Output the [X, Y] coordinate of the center of the cell containing the given text.  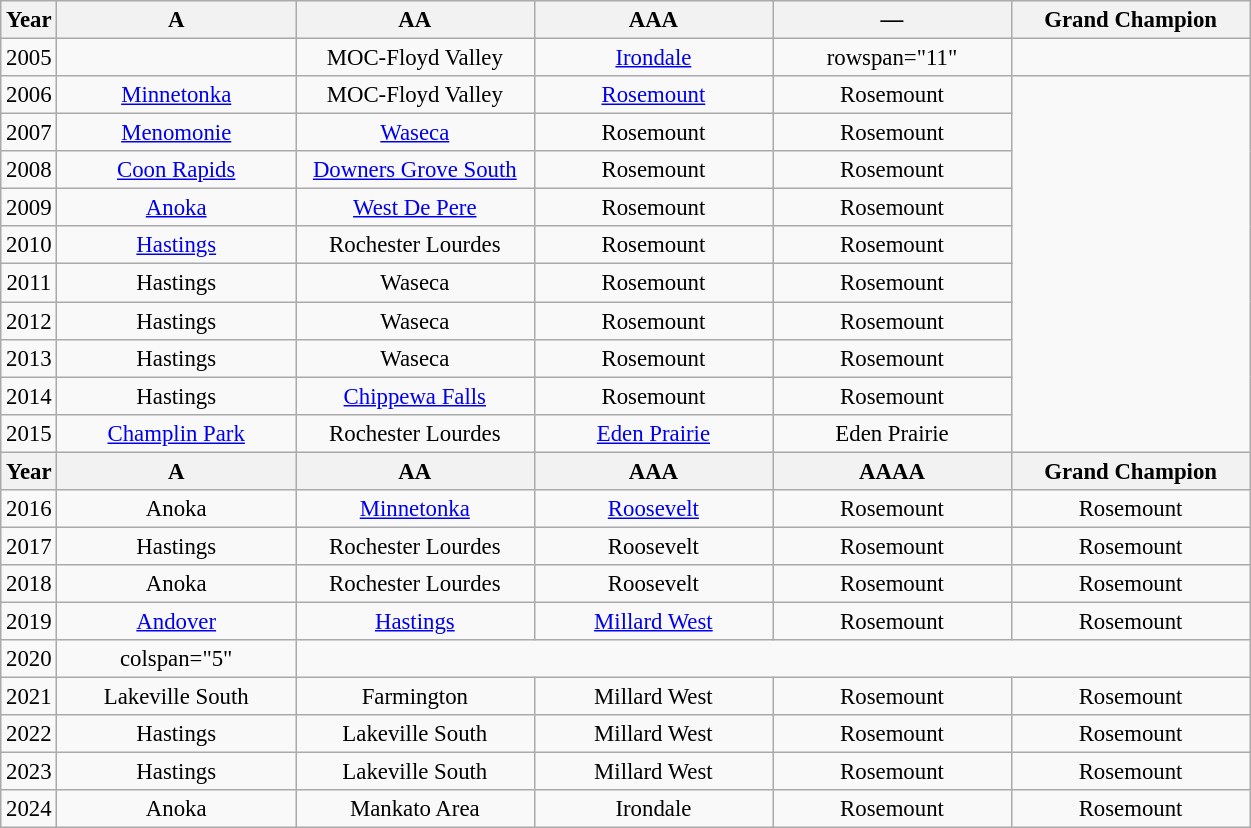
2010 [29, 245]
AAAA [892, 471]
2021 [29, 697]
2022 [29, 734]
Champlin Park [176, 433]
Farmington [416, 697]
2018 [29, 584]
2019 [29, 621]
2024 [29, 809]
2006 [29, 95]
Downers Grove South [416, 170]
2014 [29, 396]
Andover [176, 621]
Coon Rapids [176, 170]
2020 [29, 659]
2007 [29, 133]
Menomonie [176, 133]
West De Pere [416, 208]
Mankato Area [416, 809]
Chippewa Falls [416, 396]
2013 [29, 358]
colspan="5" [176, 659]
— [892, 20]
2012 [29, 321]
2011 [29, 283]
2016 [29, 509]
rowspan="11" [892, 58]
2023 [29, 772]
2009 [29, 208]
2005 [29, 58]
2015 [29, 433]
2008 [29, 170]
2017 [29, 546]
